Locate the cell with the specified text and output its (X, Y) center coordinate. 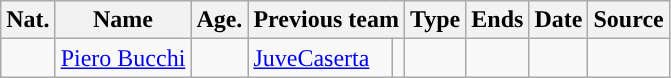
Ends (498, 20)
JuveCaserta (320, 58)
Piero Bucchi (123, 58)
Name (123, 20)
Source (628, 20)
Date (558, 20)
Type (434, 20)
Age. (220, 20)
Nat. (28, 20)
Previous team (326, 20)
